Scan for the cell matching the given text and deliver its [X, Y] coordinate at center. 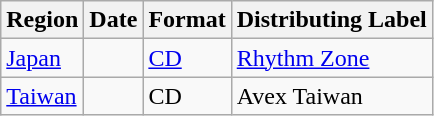
Rhythm Zone [332, 58]
Date [114, 20]
Japan [42, 58]
Region [42, 20]
Format [187, 20]
Distributing Label [332, 20]
Taiwan [42, 96]
Avex Taiwan [332, 96]
